Determine the [x, y] coordinate at the center of the cell enclosing the given text.  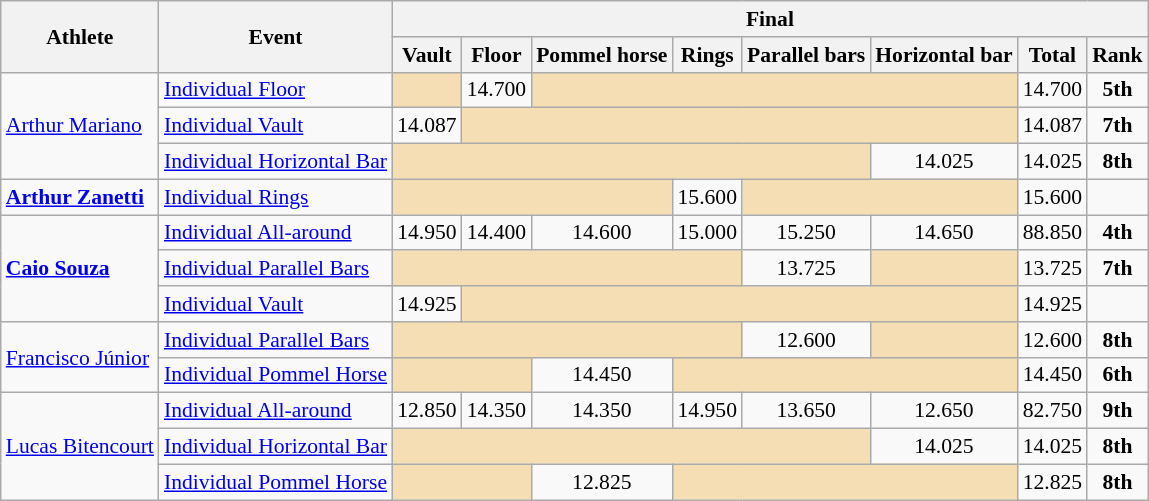
Rings [708, 55]
12.650 [944, 411]
14.600 [602, 233]
4th [1118, 233]
Rank [1118, 55]
Total [1052, 55]
5th [1118, 90]
12.850 [426, 411]
Caio Souza [80, 268]
Individual Rings [276, 197]
13.650 [806, 411]
Arthur Mariano [80, 126]
Parallel bars [806, 55]
Individual Floor [276, 90]
Lucas Bitencourt [80, 446]
14.400 [496, 233]
9th [1118, 411]
88.850 [1052, 233]
Event [276, 36]
Vault [426, 55]
Floor [496, 55]
Final [770, 19]
Horizontal bar [944, 55]
Athlete [80, 36]
Francisco Júnior [80, 358]
14.650 [944, 233]
15.000 [708, 233]
6th [1118, 375]
15.250 [806, 233]
Arthur Zanetti [80, 197]
Pommel horse [602, 55]
82.750 [1052, 411]
